Locate the cell with the specified text and output its (X, Y) center coordinate. 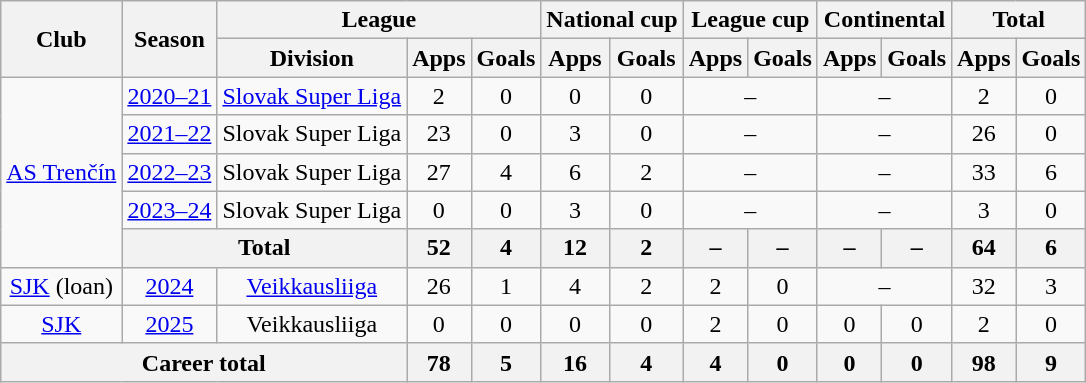
32 (984, 286)
2020–21 (170, 96)
1 (506, 286)
2025 (170, 324)
12 (575, 248)
Season (170, 39)
33 (984, 172)
Club (62, 39)
2021–22 (170, 134)
9 (1051, 362)
League cup (750, 20)
2023–24 (170, 210)
5 (506, 362)
52 (439, 248)
SJK (loan) (62, 286)
2022–23 (170, 172)
AS Trenčín (62, 172)
27 (439, 172)
98 (984, 362)
2024 (170, 286)
64 (984, 248)
Career total (204, 362)
SJK (62, 324)
Continental (884, 20)
Division (312, 58)
78 (439, 362)
National cup (612, 20)
16 (575, 362)
League (379, 20)
23 (439, 134)
